Pinpoint the cell where the given text exists, returning its (X, Y) midpoint coordinate. 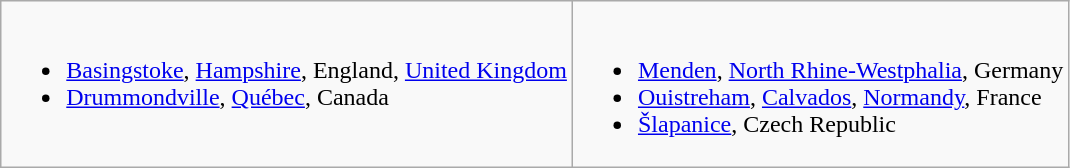
Menden, North Rhine-Westphalia, Germany Ouistreham, Calvados, Normandy, France Šlapanice, Czech Republic (820, 84)
Basingstoke, Hampshire, England, United Kingdom Drummondville, Québec, Canada (287, 84)
